Identify which cell holds the provided text, then report its (x, y) central coordinate. 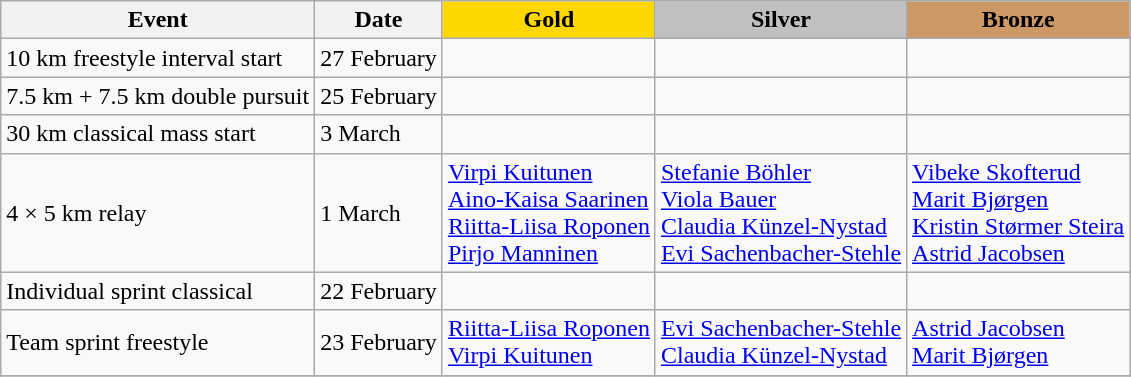
Vibeke SkofterudMarit BjørgenKristin Størmer SteiraAstrid Jacobsen (1018, 212)
Date (379, 20)
27 February (379, 58)
Astrid JacobsenMarit Bjørgen (1018, 342)
Riitta-Liisa RoponenVirpi Kuitunen (548, 342)
7.5 km + 7.5 km double pursuit (158, 96)
25 February (379, 96)
Evi Sachenbacher-StehleClaudia Künzel-Nystad (780, 342)
1 March (379, 212)
Team sprint freestyle (158, 342)
3 March (379, 134)
30 km classical mass start (158, 134)
Event (158, 20)
23 February (379, 342)
Gold (548, 20)
10 km freestyle interval start (158, 58)
22 February (379, 291)
Virpi KuitunenAino-Kaisa SaarinenRiitta-Liisa RoponenPirjo Manninen (548, 212)
Individual sprint classical (158, 291)
Stefanie BöhlerViola BauerClaudia Künzel-NystadEvi Sachenbacher-Stehle (780, 212)
4 × 5 km relay (158, 212)
Bronze (1018, 20)
Silver (780, 20)
